Identify which cell holds the provided text, then report its [X, Y] central coordinate. 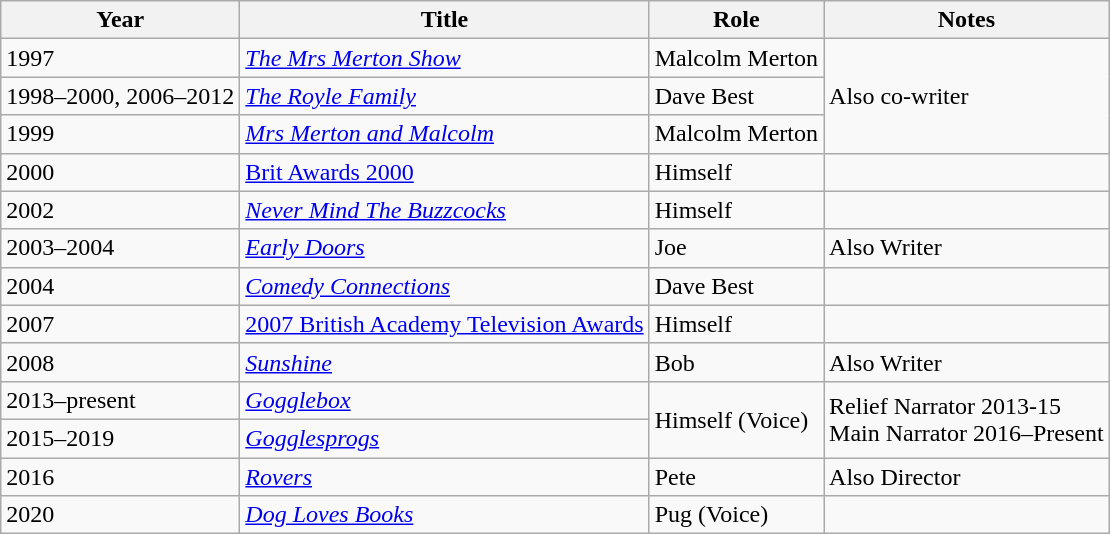
Pete [736, 477]
Brit Awards 2000 [444, 172]
Bob [736, 362]
Pug (Voice) [736, 515]
Dog Loves Books [444, 515]
2004 [120, 286]
Gogglesprogs [444, 438]
2015–2019 [120, 438]
Sunshine [444, 362]
Notes [967, 20]
Also co-writer [967, 96]
Himself (Voice) [736, 419]
2002 [120, 210]
Early Doors [444, 248]
The Mrs Merton Show [444, 58]
Role [736, 20]
2003–2004 [120, 248]
Mrs Merton and Malcolm [444, 134]
2008 [120, 362]
1997 [120, 58]
Joe [736, 248]
Year [120, 20]
Rovers [444, 477]
2007 British Academy Television Awards [444, 324]
2013–present [120, 400]
1999 [120, 134]
Gogglebox [444, 400]
Relief Narrator 2013-15 Main Narrator 2016–Present [967, 419]
Comedy Connections [444, 286]
2000 [120, 172]
2007 [120, 324]
Also Director [967, 477]
2020 [120, 515]
Title [444, 20]
2016 [120, 477]
Never Mind The Buzzcocks [444, 210]
1998–2000, 2006–2012 [120, 96]
The Royle Family [444, 96]
